Scan for the cell matching the given text and deliver its [X, Y] coordinate at center. 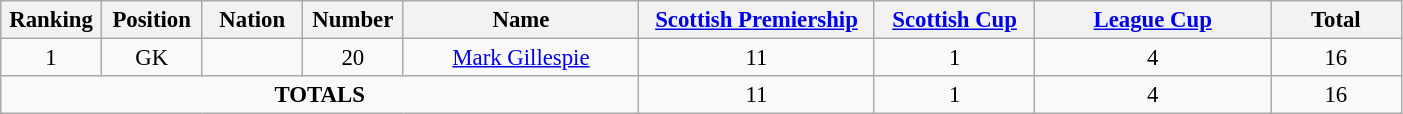
Position [152, 20]
Scottish Premiership [757, 20]
League Cup [1153, 20]
Number [354, 20]
20 [354, 58]
Nation [252, 20]
GK [152, 58]
TOTALS [320, 95]
Name [521, 20]
Total [1336, 20]
Mark Gillespie [521, 58]
Ranking [52, 20]
Scottish Cup [954, 20]
